Scan for the cell matching the given text and deliver its [x, y] coordinate at center. 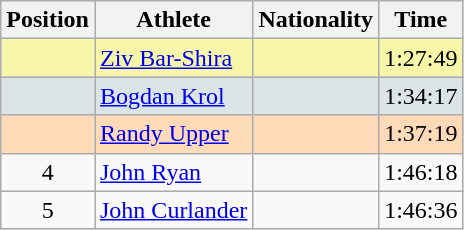
Position [48, 20]
Bogdan Krol [173, 96]
John Curlander [173, 210]
1:37:19 [421, 134]
Nationality [316, 20]
1:46:18 [421, 172]
Time [421, 20]
Ziv Bar-Shira [173, 58]
5 [48, 210]
1:46:36 [421, 210]
John Ryan [173, 172]
1:27:49 [421, 58]
Randy Upper [173, 134]
1:34:17 [421, 96]
Athlete [173, 20]
4 [48, 172]
